Identify which cell holds the provided text, then report its [x, y] central coordinate. 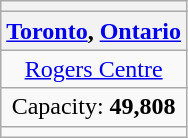
Capacity: 49,808 [94, 107]
Toronto, Ontario [94, 31]
Rogers Centre [94, 69]
